Extract the [x, y] coordinate from the center of the cell holding the provided text.  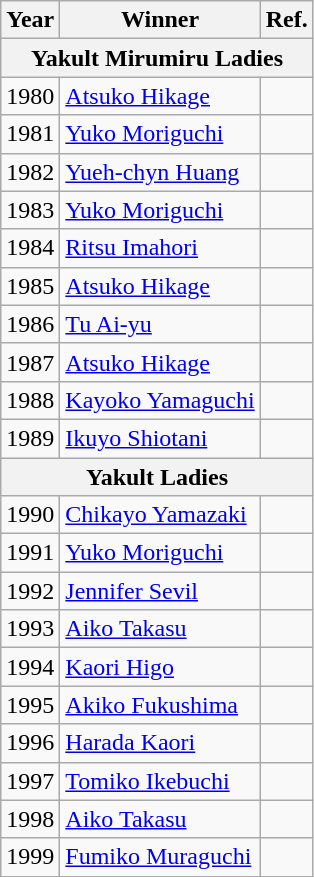
1983 [30, 210]
Kaori Higo [160, 667]
1986 [30, 324]
1985 [30, 286]
Year [30, 20]
1997 [30, 781]
1981 [30, 134]
Ref. [286, 20]
1984 [30, 248]
Jennifer Sevil [160, 591]
Tu Ai-yu [160, 324]
1998 [30, 819]
Chikayo Yamazaki [160, 515]
1988 [30, 400]
Winner [160, 20]
1993 [30, 629]
Ritsu Imahori [160, 248]
1995 [30, 705]
Ikuyo Shiotani [160, 438]
1982 [30, 172]
1991 [30, 553]
Yakult Mirumiru Ladies [157, 58]
1996 [30, 743]
Yakult Ladies [157, 477]
1999 [30, 857]
1992 [30, 591]
1980 [30, 96]
Harada Kaori [160, 743]
1989 [30, 438]
Tomiko Ikebuchi [160, 781]
1990 [30, 515]
1987 [30, 362]
Akiko Fukushima [160, 705]
Fumiko Muraguchi [160, 857]
1994 [30, 667]
Kayoko Yamaguchi [160, 400]
Yueh-chyn Huang [160, 172]
